Pinpoint the cell where the given text exists, returning its [x, y] midpoint coordinate. 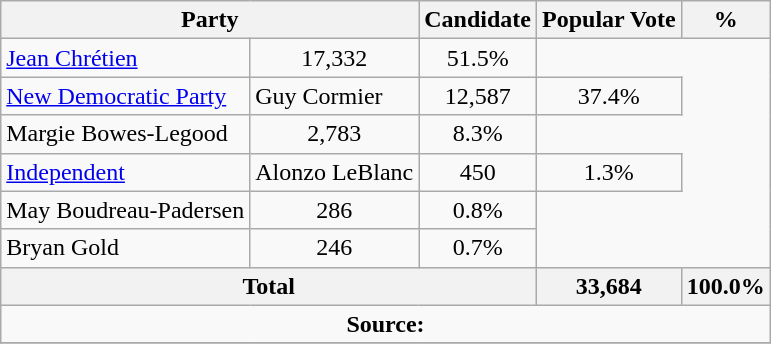
51.5% [478, 58]
May Boudreau-Padersen [126, 210]
2,783 [334, 134]
Candidate [478, 20]
Alonzo LeBlanc [334, 172]
12,587 [478, 96]
Guy Cormier [334, 96]
37.4% [610, 96]
Total [269, 286]
0.8% [478, 210]
8.3% [478, 134]
Source: [386, 324]
Jean Chrétien [126, 58]
246 [334, 248]
33,684 [610, 286]
% [726, 20]
Bryan Gold [126, 248]
1.3% [610, 172]
0.7% [478, 248]
Popular Vote [610, 20]
100.0% [726, 286]
Independent [126, 172]
17,332 [334, 58]
450 [478, 172]
286 [334, 210]
New Democratic Party [126, 96]
Margie Bowes-Legood [126, 134]
Party [210, 20]
